Identify which cell holds the provided text, then report its (x, y) central coordinate. 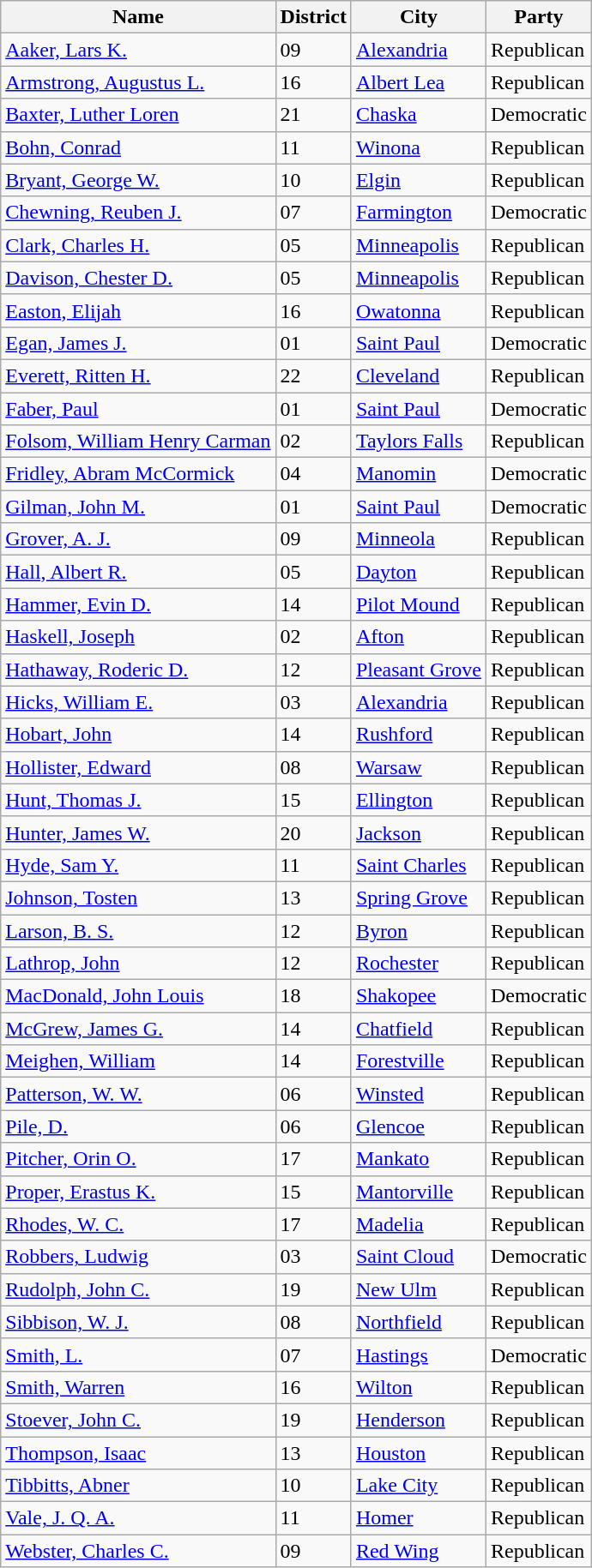
Glencoe (419, 1126)
04 (313, 474)
Lake City (419, 1486)
Pilot Mound (419, 604)
Vale, J. Q. A. (138, 1518)
Bohn, Conrad (138, 147)
Smith, L. (138, 1355)
District (313, 17)
Name (138, 17)
Aaker, Lars K. (138, 50)
Mantorville (419, 1192)
Webster, Charles C. (138, 1551)
Dayton (419, 572)
Smith, Warren (138, 1387)
Pitcher, Orin O. (138, 1159)
City (419, 17)
Patterson, W. W. (138, 1094)
Northfield (419, 1322)
Bryant, George W. (138, 180)
Hall, Albert R. (138, 572)
22 (313, 375)
Johnson, Tosten (138, 898)
Owatonna (419, 310)
Farmington (419, 213)
Pleasant Grove (419, 670)
Proper, Erastus K. (138, 1192)
Hastings (419, 1355)
Faber, Paul (138, 409)
Easton, Elijah (138, 310)
Lathrop, John (138, 964)
Winona (419, 147)
Homer (419, 1518)
Grover, A. J. (138, 539)
Taylors Falls (419, 442)
Hobart, John (138, 735)
Everett, Ritten H. (138, 375)
21 (313, 115)
Henderson (419, 1420)
Clark, Charles H. (138, 245)
Hyde, Sam Y. (138, 865)
Chewning, Reuben J. (138, 213)
Stoever, John C. (138, 1420)
Saint Cloud (419, 1257)
Rudolph, John C. (138, 1289)
Rochester (419, 964)
18 (313, 996)
Hathaway, Roderic D. (138, 670)
Egan, James J. (138, 343)
Albert Lea (419, 82)
Chaska (419, 115)
Byron (419, 930)
Party (539, 17)
Rhodes, W. C. (138, 1224)
Shakopee (419, 996)
Hammer, Evin D. (138, 604)
Folsom, William Henry Carman (138, 442)
Ellington (419, 800)
Chatfield (419, 1029)
New Ulm (419, 1289)
Meighen, William (138, 1061)
Hunt, Thomas J. (138, 800)
Minneola (419, 539)
Fridley, Abram McCormick (138, 474)
Madelia (419, 1224)
Cleveland (419, 375)
Mankato (419, 1159)
Davison, Chester D. (138, 278)
Tibbitts, Abner (138, 1486)
Baxter, Luther Loren (138, 115)
Houston (419, 1453)
Saint Charles (419, 865)
Wilton (419, 1387)
Gilman, John M. (138, 507)
Robbers, Ludwig (138, 1257)
20 (313, 832)
Red Wing (419, 1551)
Hunter, James W. (138, 832)
Winsted (419, 1094)
Hicks, William E. (138, 702)
Haskell, Joseph (138, 637)
Pile, D. (138, 1126)
Rushford (419, 735)
Manomin (419, 474)
Warsaw (419, 767)
Larson, B. S. (138, 930)
Thompson, Isaac (138, 1453)
McGrew, James G. (138, 1029)
Armstrong, Augustus L. (138, 82)
Elgin (419, 180)
Forestville (419, 1061)
MacDonald, John Louis (138, 996)
Jackson (419, 832)
Hollister, Edward (138, 767)
Afton (419, 637)
Spring Grove (419, 898)
Sibbison, W. J. (138, 1322)
